Determine the [X, Y] coordinate at the center of the cell enclosing the given text.  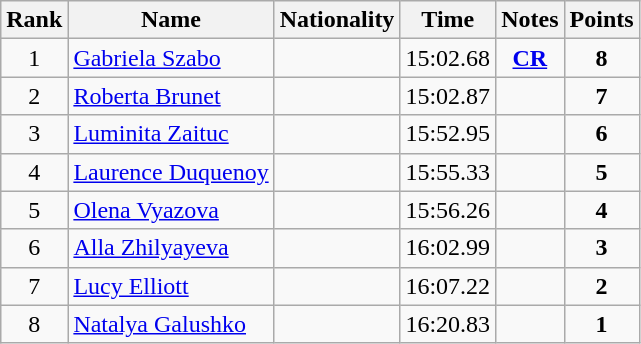
Alla Zhilyayeva [171, 248]
Olena Vyazova [171, 210]
15:55.33 [448, 172]
16:20.83 [448, 324]
15:02.68 [448, 58]
16:07.22 [448, 286]
Points [602, 20]
Gabriela Szabo [171, 58]
CR [530, 58]
Roberta Brunet [171, 96]
16:02.99 [448, 248]
Luminita Zaituc [171, 134]
15:56.26 [448, 210]
Name [171, 20]
Notes [530, 20]
15:02.87 [448, 96]
Nationality [337, 20]
Rank [34, 20]
Lucy Elliott [171, 286]
15:52.95 [448, 134]
Natalya Galushko [171, 324]
Laurence Duquenoy [171, 172]
Time [448, 20]
